Find where the given text appears and provide that cell's center as (X, Y) coordinate. 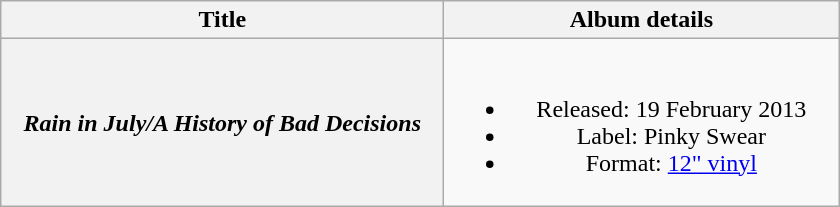
Rain in July/A History of Bad Decisions (222, 122)
Title (222, 20)
Album details (642, 20)
Released: 19 February 2013Label: Pinky SwearFormat: 12" vinyl (642, 122)
